Scan for the cell matching the given text and deliver its [x, y] coordinate at center. 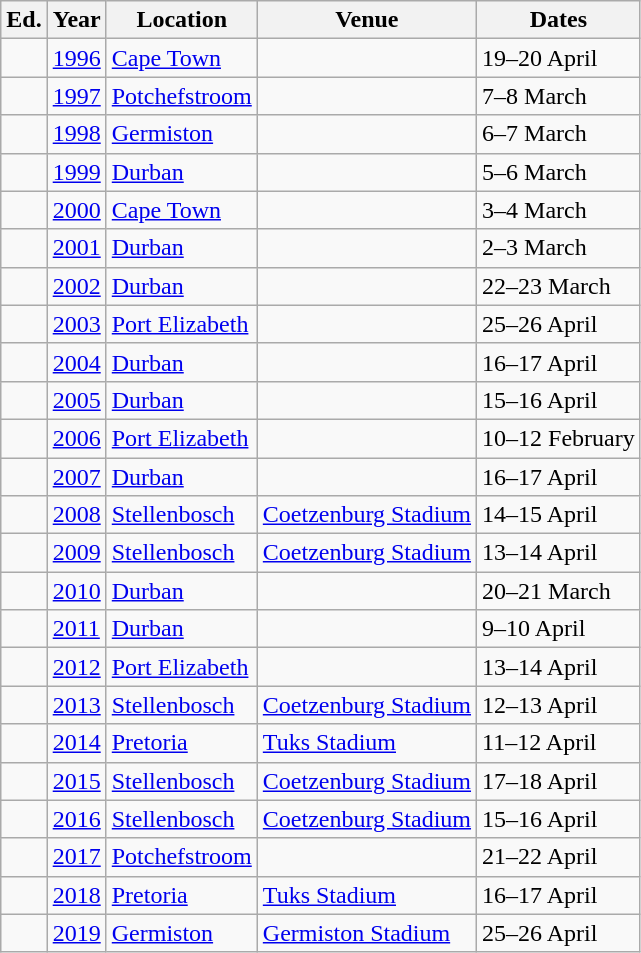
2001 [76, 248]
Germiston Stadium [366, 933]
2017 [76, 857]
2003 [76, 324]
19–20 April [559, 58]
21–22 April [559, 857]
2011 [76, 629]
2019 [76, 933]
3–4 March [559, 210]
2007 [76, 477]
2014 [76, 743]
2006 [76, 438]
10–12 February [559, 438]
Location [182, 20]
11–12 April [559, 743]
12–13 April [559, 705]
Dates [559, 20]
14–15 April [559, 515]
Year [76, 20]
2016 [76, 819]
2015 [76, 781]
2004 [76, 362]
6–7 March [559, 134]
2012 [76, 667]
17–18 April [559, 781]
2005 [76, 400]
1997 [76, 96]
2018 [76, 895]
2008 [76, 515]
Venue [366, 20]
2002 [76, 286]
2010 [76, 591]
7–8 March [559, 96]
2009 [76, 553]
1998 [76, 134]
9–10 April [559, 629]
2–3 March [559, 248]
1996 [76, 58]
2000 [76, 210]
1999 [76, 172]
Ed. [24, 20]
22–23 March [559, 286]
2013 [76, 705]
20–21 March [559, 591]
5–6 March [559, 172]
